Find where the given text appears and provide that cell's center as (X, Y) coordinate. 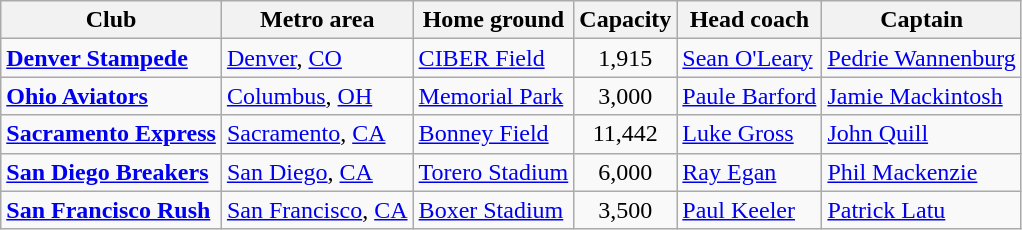
Paule Barford (750, 96)
Patrick Latu (922, 210)
11,442 (626, 134)
Denver, CO (317, 58)
Phil Mackenzie (922, 172)
San Diego, CA (317, 172)
Denver Stampede (112, 58)
3,000 (626, 96)
Luke Gross (750, 134)
Captain (922, 20)
1,915 (626, 58)
San Francisco, CA (317, 210)
Torero Stadium (494, 172)
Club (112, 20)
Memorial Park (494, 96)
Sacramento, CA (317, 134)
6,000 (626, 172)
Boxer Stadium (494, 210)
Home ground (494, 20)
Sacramento Express (112, 134)
CIBER Field (494, 58)
San Francisco Rush (112, 210)
Capacity (626, 20)
Bonney Field (494, 134)
Pedrie Wannenburg (922, 58)
Ohio Aviators (112, 96)
3,500 (626, 210)
Head coach (750, 20)
Sean O'Leary (750, 58)
Paul Keeler (750, 210)
San Diego Breakers (112, 172)
Columbus, OH (317, 96)
John Quill (922, 134)
Ray Egan (750, 172)
Metro area (317, 20)
Jamie Mackintosh (922, 96)
